Search for the cell housing the specified text and yield its (x, y) center coordinate. 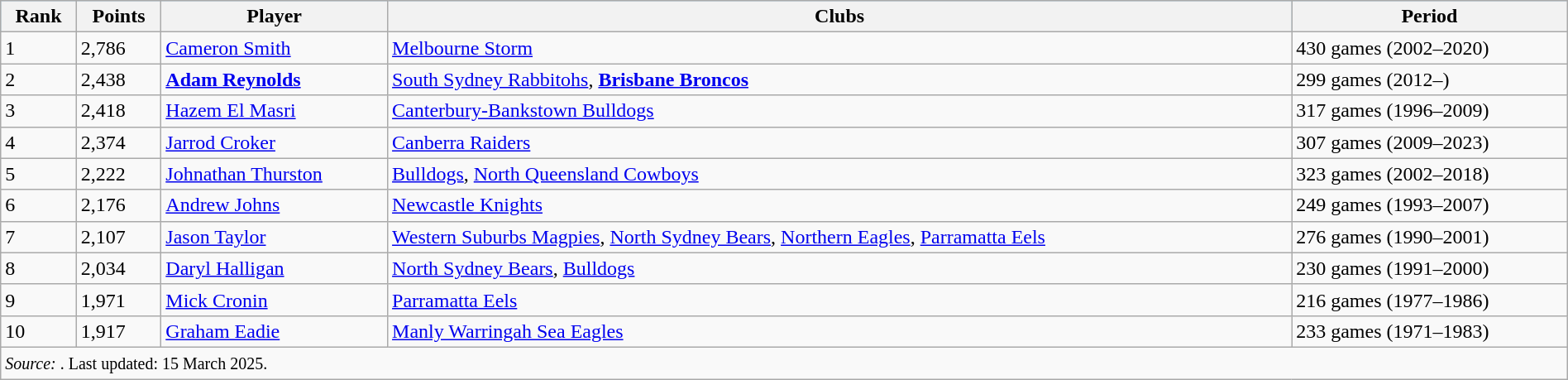
Andrew Johns (275, 205)
Cameron Smith (275, 48)
2,034 (118, 268)
Points (118, 17)
Jarrod Croker (275, 142)
3 (39, 111)
1 (39, 48)
8 (39, 268)
Clubs (840, 17)
2,438 (118, 79)
Daryl Halligan (275, 268)
Adam Reynolds (275, 79)
Canterbury-Bankstown Bulldogs (840, 111)
2 (39, 79)
North Sydney Bears, Bulldogs (840, 268)
307 games (2009–2023) (1430, 142)
230 games (1991–2000) (1430, 268)
6 (39, 205)
317 games (1996–2009) (1430, 111)
Mick Cronin (275, 300)
Jason Taylor (275, 237)
Hazem El Masri (275, 111)
South Sydney Rabbitohs, Brisbane Broncos (840, 79)
430 games (2002–2020) (1430, 48)
5 (39, 174)
4 (39, 142)
Melbourne Storm (840, 48)
2,107 (118, 237)
1,971 (118, 300)
233 games (1971–1983) (1430, 331)
9 (39, 300)
249 games (1993–2007) (1430, 205)
Western Suburbs Magpies, North Sydney Bears, Northern Eagles, Parramatta Eels (840, 237)
2,374 (118, 142)
299 games (2012–) (1430, 79)
2,786 (118, 48)
Player (275, 17)
Graham Eadie (275, 331)
323 games (2002–2018) (1430, 174)
276 games (1990–2001) (1430, 237)
216 games (1977–1986) (1430, 300)
2,176 (118, 205)
Canberra Raiders (840, 142)
Period (1430, 17)
Source: . Last updated: 15 March 2025. (784, 363)
Parramatta Eels (840, 300)
Manly Warringah Sea Eagles (840, 331)
Johnathan Thurston (275, 174)
Bulldogs, North Queensland Cowboys (840, 174)
Newcastle Knights (840, 205)
7 (39, 237)
2,222 (118, 174)
10 (39, 331)
2,418 (118, 111)
Rank (39, 17)
1,917 (118, 331)
